Return [X, Y] of the center of cell containing provided text 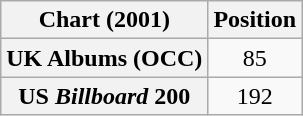
192 [255, 96]
Chart (2001) [104, 20]
US Billboard 200 [104, 96]
85 [255, 58]
UK Albums (OCC) [104, 58]
Position [255, 20]
